Scan for the cell matching the given text and deliver its (X, Y) coordinate at center. 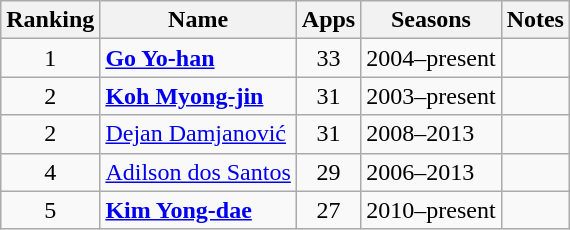
Koh Myong-jin (198, 96)
4 (50, 172)
27 (328, 210)
2004–present (431, 58)
Kim Yong-dae (198, 210)
Go Yo-han (198, 58)
2003–present (431, 96)
Dejan Damjanović (198, 134)
Name (198, 20)
Apps (328, 20)
5 (50, 210)
2008–2013 (431, 134)
1 (50, 58)
29 (328, 172)
Ranking (50, 20)
Notes (535, 20)
Adilson dos Santos (198, 172)
Seasons (431, 20)
2006–2013 (431, 172)
33 (328, 58)
2010–present (431, 210)
